Output the [X, Y] coordinate of the center of the cell containing the given text.  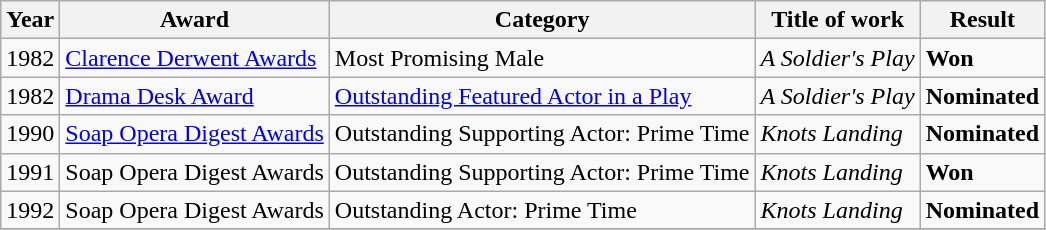
Most Promising Male [542, 58]
1990 [30, 134]
Title of work [838, 20]
1991 [30, 172]
Clarence Derwent Awards [194, 58]
Outstanding Actor: Prime Time [542, 210]
Outstanding Featured Actor in a Play [542, 96]
Drama Desk Award [194, 96]
1992 [30, 210]
Year [30, 20]
Result [982, 20]
Category [542, 20]
Award [194, 20]
